Output the (x, y) coordinate of the center of the cell containing the given text.  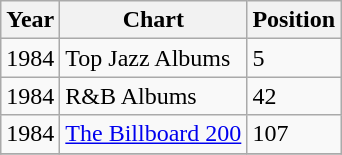
42 (294, 96)
Chart (154, 20)
Top Jazz Albums (154, 58)
R&B Albums (154, 96)
107 (294, 134)
The Billboard 200 (154, 134)
5 (294, 58)
Position (294, 20)
Year (30, 20)
